Find where the given text appears and provide that cell's center as (x, y) coordinate. 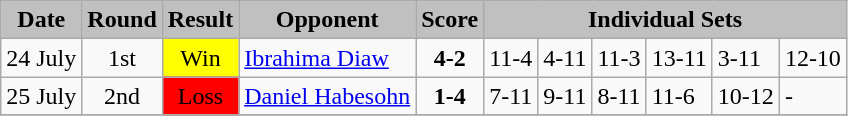
24 July (42, 58)
- (812, 96)
11-4 (511, 58)
4-2 (450, 58)
9-11 (565, 96)
2nd (122, 96)
Win (200, 58)
11-3 (619, 58)
Daniel Habesohn (328, 96)
10-12 (746, 96)
25 July (42, 96)
Round (122, 20)
3-11 (746, 58)
1-4 (450, 96)
Loss (200, 96)
Individual Sets (666, 20)
Ibrahima Diaw (328, 58)
7-11 (511, 96)
Result (200, 20)
11-6 (679, 96)
8-11 (619, 96)
13-11 (679, 58)
4-11 (565, 58)
1st (122, 58)
Opponent (328, 20)
Score (450, 20)
12-10 (812, 58)
Date (42, 20)
